Locate the cell with the specified text and output its (x, y) center coordinate. 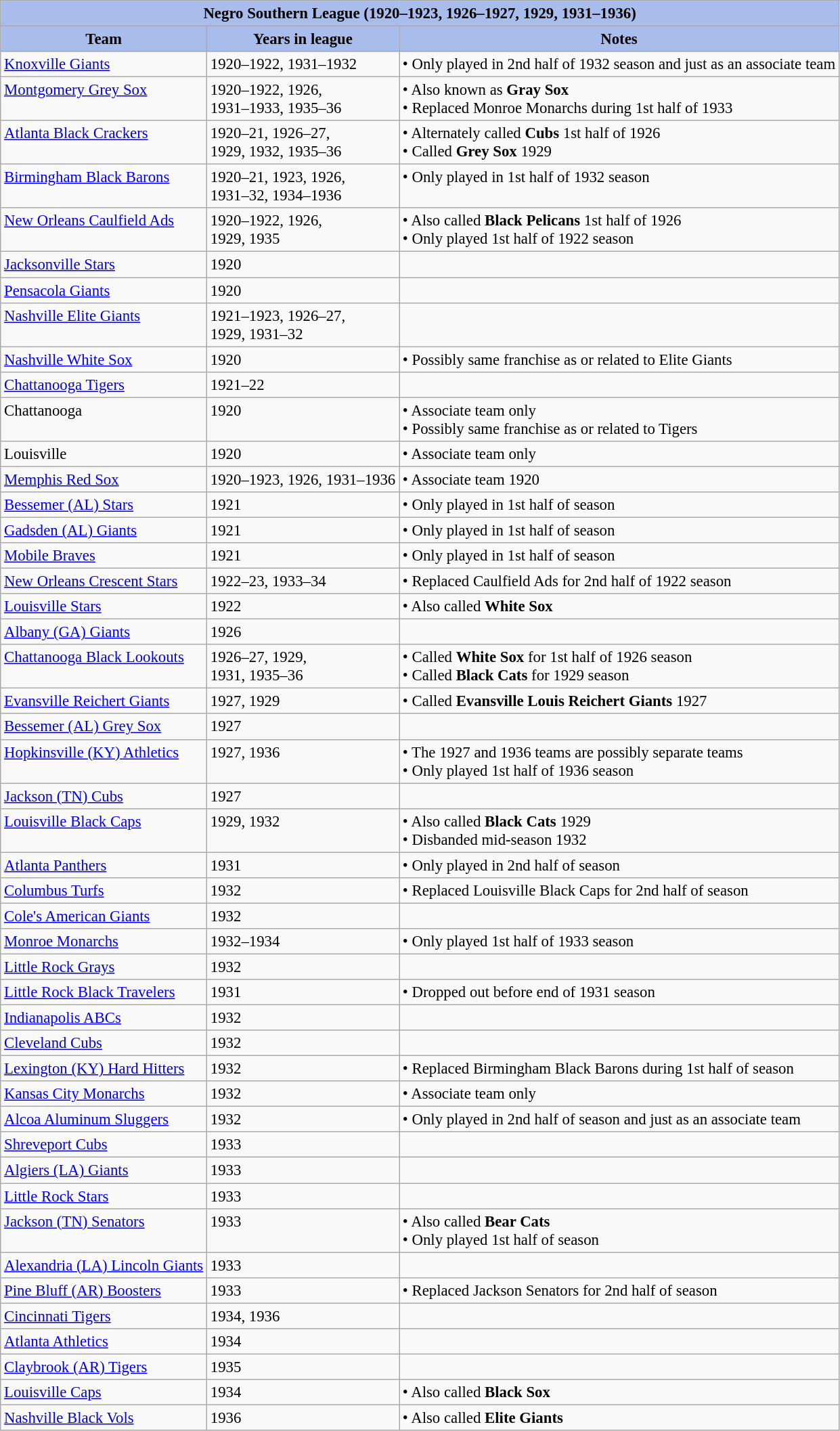
Lexington (KY) Hard Hitters (104, 1069)
Louisville Black Caps (104, 830)
• Called White Sox for 1st half of 1926 season• Called Black Cats for 1929 season (619, 666)
1920–1923, 1926, 1931–1936 (303, 479)
Atlanta Athletics (104, 1342)
1927, 1936 (303, 761)
• Dropped out before end of 1931 season (619, 992)
• Also called Black Cats 1929• Disbanded mid-season 1932 (619, 830)
1920–1922, 1931–1932 (303, 64)
Chattanooga (104, 420)
• Possibly same franchise as or related to Elite Giants (619, 359)
Louisville (104, 454)
• Also known as Gray Sox• Replaced Monroe Monarchs during 1st half of 1933 (619, 99)
Little Rock Black Travelers (104, 992)
Little Rock Stars (104, 1196)
Bessemer (AL) Stars (104, 505)
Team (104, 39)
1920–21, 1926–27,1929, 1932, 1935–36 (303, 142)
Albany (GA) Giants (104, 632)
Mobile Braves (104, 556)
Jackson (TN) Senators (104, 1231)
Birmingham Black Barons (104, 187)
1922 (303, 607)
Chattanooga Black Lookouts (104, 666)
Gadsden (AL) Giants (104, 530)
Pensacola Giants (104, 290)
1929, 1932 (303, 830)
• Replaced Louisville Black Caps for 2nd half of season (619, 891)
Cleveland Cubs (104, 1043)
Nashville White Sox (104, 359)
Bessemer (AL) Grey Sox (104, 727)
New Orleans Caulfield Ads (104, 230)
• The 1927 and 1936 teams are possibly separate teams• Only played 1st half of 1936 season (619, 761)
Atlanta Black Crackers (104, 142)
Notes (619, 39)
• Alternately called Cubs 1st half of 1926• Called Grey Sox 1929 (619, 142)
Pine Bluff (AR) Boosters (104, 1290)
1920–21, 1923, 1926,1931–32, 1934–1936 (303, 187)
• Only played in 1st half of 1932 season (619, 187)
Monroe Monarchs (104, 942)
Claybrook (AR) Tigers (104, 1367)
Nashville Elite Giants (104, 325)
• Only played in 2nd half of season and just as an associate team (619, 1120)
• Only played 1st half of 1933 season (619, 942)
• Associate team only• Possibly same franchise as or related to Tigers (619, 420)
1934, 1936 (303, 1316)
1921–22 (303, 384)
Cincinnati Tigers (104, 1316)
1932–1934 (303, 942)
Louisville Stars (104, 607)
Shreveport Cubs (104, 1145)
1922–23, 1933–34 (303, 581)
Kansas City Monarchs (104, 1094)
1927, 1929 (303, 701)
New Orleans Crescent Stars (104, 581)
Years in league (303, 39)
• Replaced Jackson Senators for 2nd half of season (619, 1290)
• Also called Black Pelicans 1st half of 1926• Only played 1st half of 1922 season (619, 230)
Jacksonville Stars (104, 265)
Columbus Turfs (104, 891)
• Also called Black Sox (619, 1392)
1935 (303, 1367)
• Only played in 2nd half of 1932 season and just as an associate team (619, 64)
• Only played in 2nd half of season (619, 865)
1920–1922, 1926,1931–1933, 1935–36 (303, 99)
Chattanooga Tigers (104, 384)
1926 (303, 632)
Algiers (LA) Giants (104, 1170)
Alexandria (LA) Lincoln Giants (104, 1265)
Alcoa Aluminum Sluggers (104, 1120)
Cole's American Giants (104, 916)
Knoxville Giants (104, 64)
Montgomery Grey Sox (104, 99)
1936 (303, 1417)
1920–1922, 1926,1929, 1935 (303, 230)
Nashville Black Vols (104, 1417)
1926–27, 1929,1931, 1935–36 (303, 666)
• Also called Elite Giants (619, 1417)
• Replaced Birmingham Black Barons during 1st half of season (619, 1069)
Hopkinsville (KY) Athletics (104, 761)
Little Rock Grays (104, 967)
• Called Evansville Louis Reichert Giants 1927 (619, 701)
• Associate team 1920 (619, 479)
Jackson (TN) Cubs (104, 796)
Atlanta Panthers (104, 865)
1921–1923, 1926–27,1929, 1931–32 (303, 325)
• Replaced Caulfield Ads for 2nd half of 1922 season (619, 581)
• Also called Bear Cats• Only played 1st half of season (619, 1231)
• Also called White Sox (619, 607)
Louisville Caps (104, 1392)
Indianapolis ABCs (104, 1018)
Negro Southern League (1920–1923, 1926–1927, 1929, 1931–1936) (420, 14)
Evansville Reichert Giants (104, 701)
Memphis Red Sox (104, 479)
